For the text-containing cell, return its midpoint in [x, y] coordinate format. 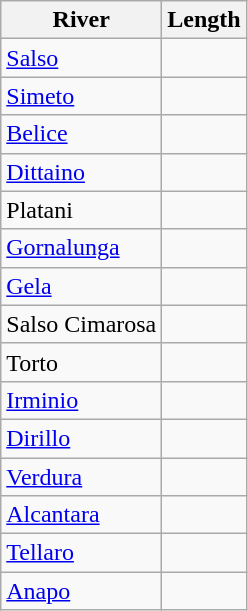
River [82, 20]
Simeto [82, 96]
Belice [82, 134]
Salso Cimarosa [82, 324]
Alcantara [82, 515]
Anapo [82, 591]
Length [204, 20]
Gela [82, 286]
Tellaro [82, 553]
Dittaino [82, 172]
Torto [82, 362]
Platani [82, 210]
Verdura [82, 477]
Irminio [82, 400]
Gornalunga [82, 248]
Salso [82, 58]
Dirillo [82, 438]
